Identify which cell holds the provided text, then report its [X, Y] central coordinate. 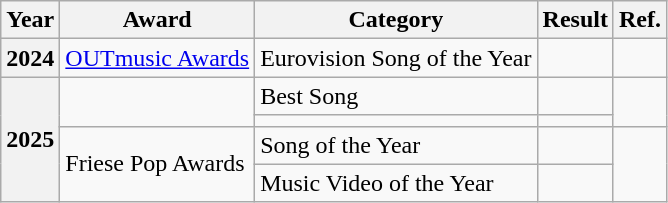
Eurovision Song of the Year [396, 58]
2025 [30, 140]
Best Song [396, 96]
OUTmusic Awards [158, 58]
Award [158, 20]
Ref. [640, 20]
2024 [30, 58]
Song of the Year [396, 145]
Music Video of the Year [396, 183]
Category [396, 20]
Result [575, 20]
Friese Pop Awards [158, 164]
Year [30, 20]
